Pinpoint the cell where the given text exists, returning its (x, y) midpoint coordinate. 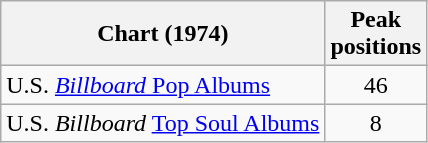
U.S. Billboard Top Soul Albums (163, 123)
Peakpositions (376, 34)
Chart (1974) (163, 34)
46 (376, 85)
U.S. Billboard Pop Albums (163, 85)
8 (376, 123)
